Return the [x, y] coordinate for the center point of the cell that contains the specified text.  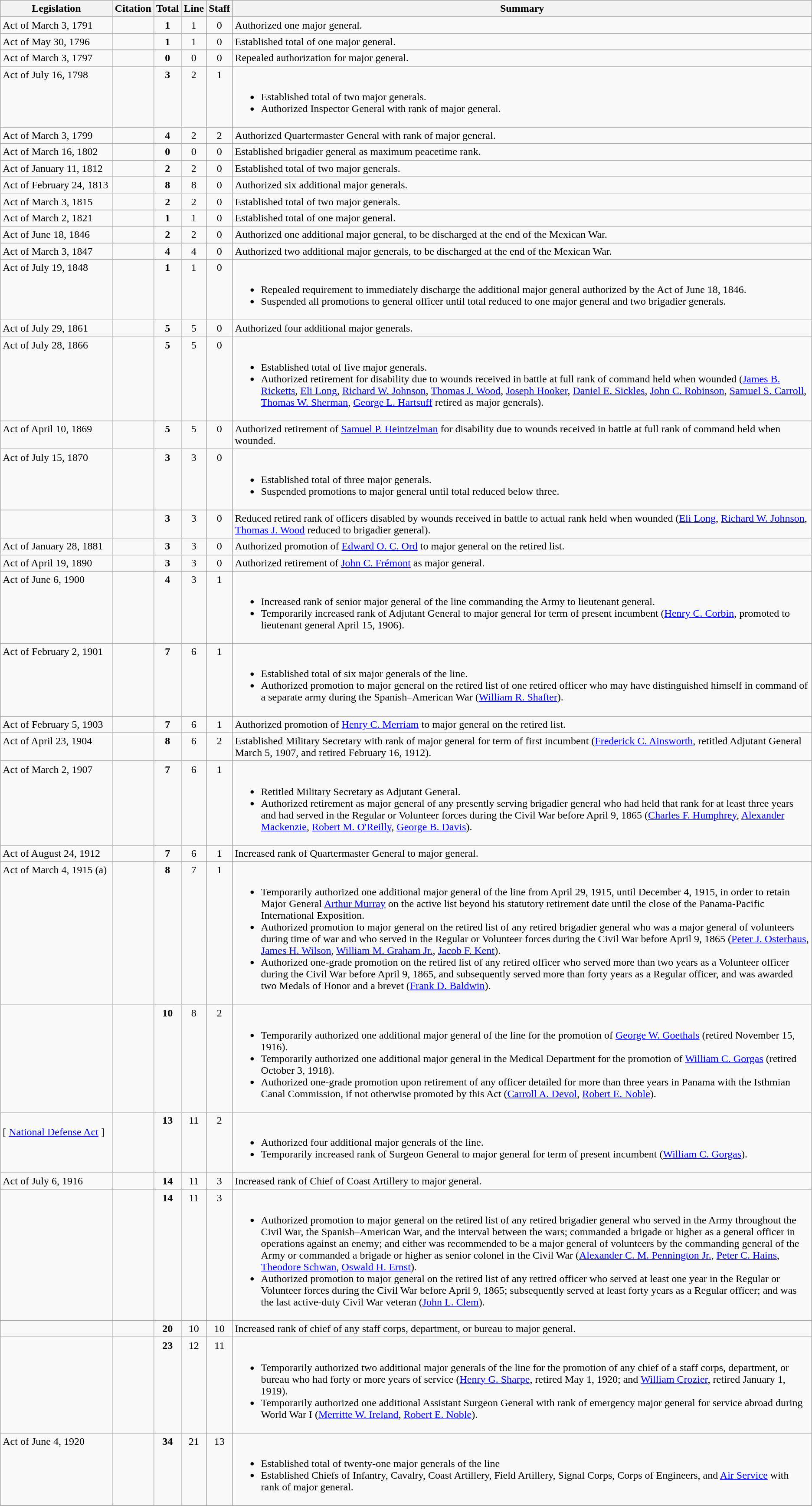
Act of July 29, 1861 [56, 329]
Act of July 6, 1916 [56, 1181]
Established total of three major generals.Suspended promotions to major general until total reduced below three. [522, 480]
Authorized Quartermaster General with rank of major general. [522, 135]
Act of April 10, 1869 [56, 435]
Act of March 3, 1791 [56, 25]
Act of June 4, 1920 [56, 1470]
Act of June 18, 1846 [56, 234]
Increased rank of Chief of Coast Artillery to major general. [522, 1181]
Act of February 5, 1903 [56, 724]
Act of April 19, 1890 [56, 563]
Authorized retirement of Samuel P. Heintzelman for disability due to wounds received in battle at full rank of command held when wounded. [522, 435]
Act of May 30, 1796 [56, 42]
34 [167, 1470]
Act of July 28, 1866 [56, 379]
Authorized four additional major generals. [522, 329]
[ National Defense Act ] [56, 1143]
Act of July 15, 1870 [56, 480]
Act of June 6, 1900 [56, 608]
Act of January 11, 1812 [56, 168]
Authorized one additional major general, to be discharged at the end of the Mexican War. [522, 234]
Authorized six additional major generals. [522, 185]
Act of March 16, 1802 [56, 152]
Act of August 24, 1912 [56, 853]
Act of July 16, 1798 [56, 97]
Increased rank of Quartermaster General to major general. [522, 853]
Act of March 3, 1847 [56, 251]
Act of March 2, 1821 [56, 218]
Authorized two additional major generals, to be discharged at the end of the Mexican War. [522, 251]
Legislation [56, 9]
Established brigadier general as maximum peacetime rank. [522, 152]
Act of February 2, 1901 [56, 680]
Act of January 28, 1881 [56, 546]
Act of February 24, 1813 [56, 185]
Act of March 3, 1797 [56, 58]
23 [167, 1385]
12 [194, 1385]
Summary [522, 9]
Act of March 3, 1815 [56, 201]
Repealed authorization for major general. [522, 58]
Increased rank of chief of any staff corps, department, or bureau to major general. [522, 1329]
Act of March 3, 1799 [56, 135]
Citation [133, 9]
Authorized promotion of Henry C. Merriam to major general on the retired list. [522, 724]
Line [194, 9]
Act of July 19, 1848 [56, 290]
Authorized one major general. [522, 25]
Authorized retirement of John C. Frémont as major general. [522, 563]
20 [167, 1329]
Authorized promotion of Edward O. C. Ord to major general on the retired list. [522, 546]
Staff [219, 9]
Act of March 2, 1907 [56, 803]
21 [194, 1470]
Established total of two major generals.Authorized Inspector General with rank of major general. [522, 97]
Act of April 23, 1904 [56, 746]
Act of March 4, 1915 (a) [56, 933]
Total [167, 9]
